Output the [X, Y] coordinate of the center of the cell containing the given text.  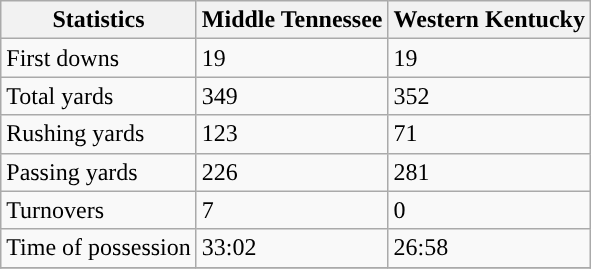
Middle Tennessee [292, 20]
349 [292, 96]
7 [292, 210]
226 [292, 172]
Time of possession [99, 248]
281 [489, 172]
33:02 [292, 248]
Rushing yards [99, 134]
352 [489, 96]
Total yards [99, 96]
0 [489, 210]
26:58 [489, 248]
Turnovers [99, 210]
71 [489, 134]
Statistics [99, 20]
123 [292, 134]
Western Kentucky [489, 20]
Passing yards [99, 172]
First downs [99, 58]
